Extract the (X, Y) coordinate from the center of the cell holding the provided text.  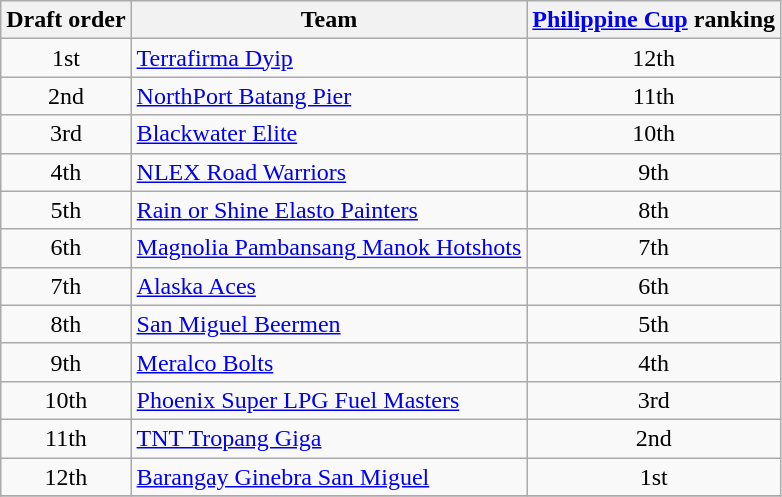
Draft order (66, 20)
Magnolia Pambansang Manok Hotshots (329, 248)
Meralco Bolts (329, 362)
Phoenix Super LPG Fuel Masters (329, 400)
NorthPort Batang Pier (329, 96)
Alaska Aces (329, 286)
Terrafirma Dyip (329, 58)
NLEX Road Warriors (329, 172)
San Miguel Beermen (329, 324)
TNT Tropang Giga (329, 438)
Barangay Ginebra San Miguel (329, 477)
Philippine Cup ranking (654, 20)
Rain or Shine Elasto Painters (329, 210)
Team (329, 20)
Blackwater Elite (329, 134)
